Pinpoint the cell where the given text exists, returning its [x, y] midpoint coordinate. 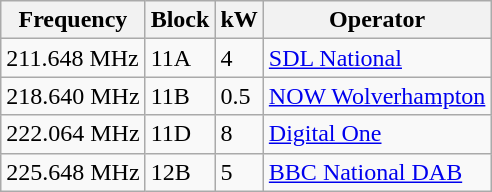
8 [239, 134]
SDL National [377, 58]
12B [180, 172]
NOW Wolverhampton [377, 96]
kW [239, 20]
222.064 MHz [73, 134]
5 [239, 172]
Operator [377, 20]
11B [180, 96]
BBC National DAB [377, 172]
Frequency [73, 20]
225.648 MHz [73, 172]
218.640 MHz [73, 96]
Digital One [377, 134]
Block [180, 20]
11D [180, 134]
0.5 [239, 96]
11A [180, 58]
211.648 MHz [73, 58]
4 [239, 58]
